For the text-containing cell, return its midpoint in (X, Y) coordinate format. 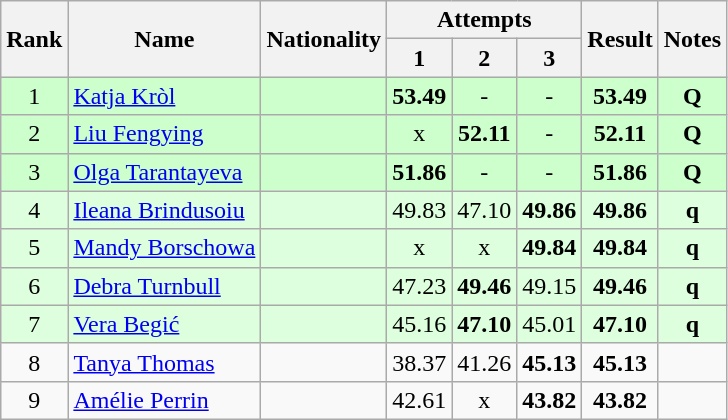
Debra Turnbull (164, 286)
4 (34, 210)
7 (34, 324)
9 (34, 400)
Ileana Brindusoiu (164, 210)
41.26 (484, 362)
5 (34, 248)
Vera Begić (164, 324)
Liu Fengying (164, 134)
Olga Tarantayeva (164, 172)
Amélie Perrin (164, 400)
Notes (692, 39)
Result (620, 39)
38.37 (420, 362)
47.23 (420, 286)
Mandy Borschowa (164, 248)
42.61 (420, 400)
49.15 (550, 286)
49.83 (420, 210)
Katja Kròl (164, 96)
6 (34, 286)
45.01 (550, 324)
45.16 (420, 324)
Name (164, 39)
8 (34, 362)
Rank (34, 39)
Tanya Thomas (164, 362)
Nationality (324, 39)
Attempts (484, 20)
